Find where the given text appears and provide that cell's center as [X, Y] coordinate. 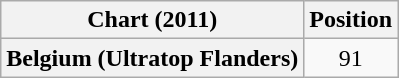
Position [351, 20]
Belgium (Ultratop Flanders) [152, 58]
Chart (2011) [152, 20]
91 [351, 58]
